Determine the [x, y] coordinate at the center of the cell enclosing the given text.  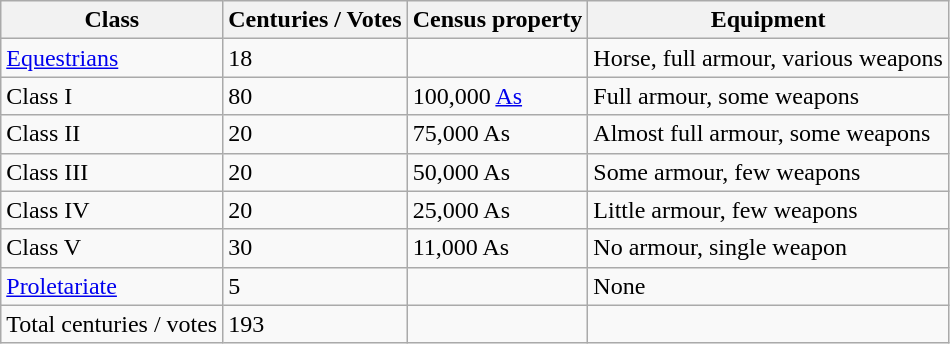
None [768, 286]
18 [315, 58]
80 [315, 96]
No armour, single weapon [768, 248]
50,000 As [498, 172]
Total centuries / votes [112, 324]
25,000 As [498, 210]
Full armour, some weapons [768, 96]
Almost full armour, some weapons [768, 134]
Census property [498, 20]
100,000 As [498, 96]
Class V [112, 248]
Equipment [768, 20]
193 [315, 324]
Class II [112, 134]
Centuries / Votes [315, 20]
11,000 As [498, 248]
Class I [112, 96]
Proletariate [112, 286]
Class IV [112, 210]
Class [112, 20]
Little armour, few weapons [768, 210]
75,000 As [498, 134]
Some armour, few weapons [768, 172]
Class III [112, 172]
Equestrians [112, 58]
30 [315, 248]
Horse, full armour, various weapons [768, 58]
5 [315, 286]
